Detect which cell encompasses the target text, then output its (X, Y) center coordinate. 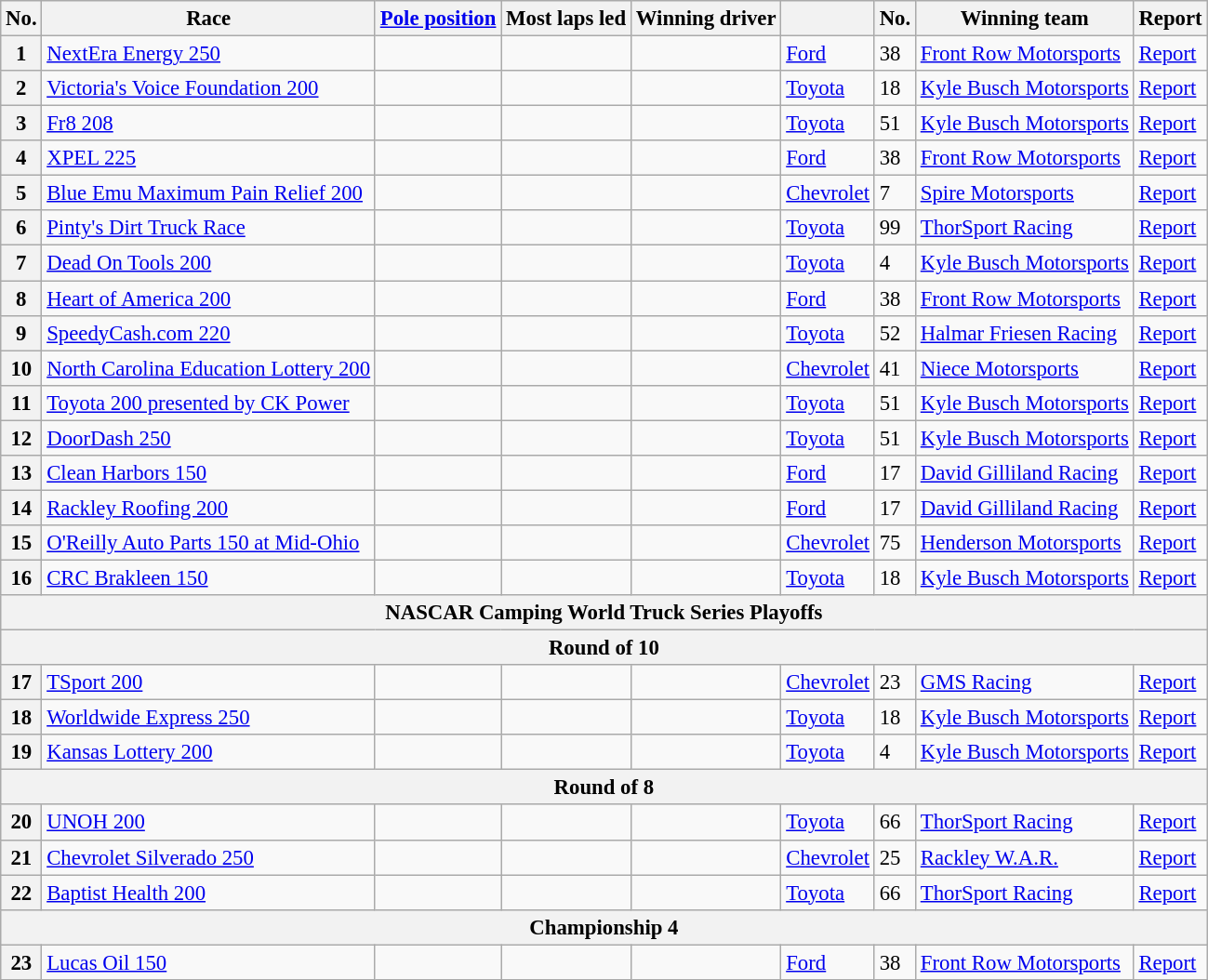
XPEL 225 (208, 158)
75 (895, 543)
12 (21, 438)
Worldwide Express 250 (208, 718)
NextEra Energy 250 (208, 54)
Round of 8 (604, 788)
10 (21, 368)
TSport 200 (208, 682)
Rackley Roofing 200 (208, 508)
99 (895, 228)
22 (21, 893)
Most laps led (566, 19)
21 (21, 857)
Winning team (1025, 19)
16 (21, 577)
Round of 10 (604, 648)
3 (21, 124)
Victoria's Voice Foundation 200 (208, 88)
SpeedyCash.com 220 (208, 333)
Fr8 208 (208, 124)
1 (21, 54)
DoorDash 250 (208, 438)
North Carolina Education Lottery 200 (208, 368)
15 (21, 543)
8 (21, 298)
Race (208, 19)
Winning driver (705, 19)
14 (21, 508)
Toyota 200 presented by CK Power (208, 403)
25 (895, 857)
Championship 4 (604, 927)
CRC Brakleen 150 (208, 577)
52 (895, 333)
Niece Motorsports (1025, 368)
Spire Motorsports (1025, 193)
2 (21, 88)
GMS Racing (1025, 682)
5 (21, 193)
Pole position (437, 19)
Pinty's Dirt Truck Race (208, 228)
11 (21, 403)
41 (895, 368)
NASCAR Camping World Truck Series Playoffs (604, 613)
Dead On Tools 200 (208, 263)
Rackley W.A.R. (1025, 857)
Lucas Oil 150 (208, 962)
9 (21, 333)
Henderson Motorsports (1025, 543)
Baptist Health 200 (208, 893)
Halmar Friesen Racing (1025, 333)
13 (21, 473)
Blue Emu Maximum Pain Relief 200 (208, 193)
20 (21, 823)
O'Reilly Auto Parts 150 at Mid-Ohio (208, 543)
UNOH 200 (208, 823)
Chevrolet Silverado 250 (208, 857)
Heart of America 200 (208, 298)
6 (21, 228)
Clean Harbors 150 (208, 473)
19 (21, 752)
Kansas Lottery 200 (208, 752)
